Detect which cell encompasses the target text, then output its [x, y] center coordinate. 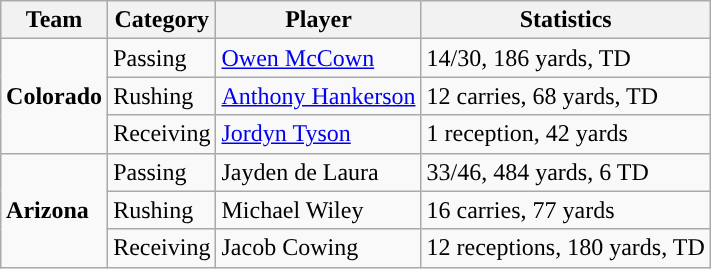
Owen McCown [318, 58]
Jacob Cowing [318, 248]
Colorado [54, 96]
Player [318, 20]
16 carries, 77 yards [566, 210]
Category [162, 20]
Arizona [54, 210]
33/46, 484 yards, 6 TD [566, 172]
14/30, 186 yards, TD [566, 58]
Team [54, 20]
1 reception, 42 yards [566, 134]
Statistics [566, 20]
Michael Wiley [318, 210]
12 receptions, 180 yards, TD [566, 248]
12 carries, 68 yards, TD [566, 96]
Anthony Hankerson [318, 96]
Jordyn Tyson [318, 134]
Jayden de Laura [318, 172]
